Locate the cell with the specified text and output its (X, Y) center coordinate. 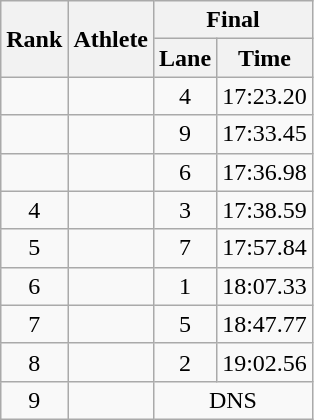
1 (186, 286)
19:02.56 (265, 362)
Final (234, 20)
17:38.59 (265, 210)
18:07.33 (265, 286)
DNS (234, 400)
2 (186, 362)
Rank (34, 39)
3 (186, 210)
17:33.45 (265, 134)
Athlete (111, 39)
17:23.20 (265, 96)
Lane (186, 58)
Time (265, 58)
18:47.77 (265, 324)
17:36.98 (265, 172)
8 (34, 362)
17:57.84 (265, 248)
